From the cell containing the given text, extract its center point as (x, y) coordinate. 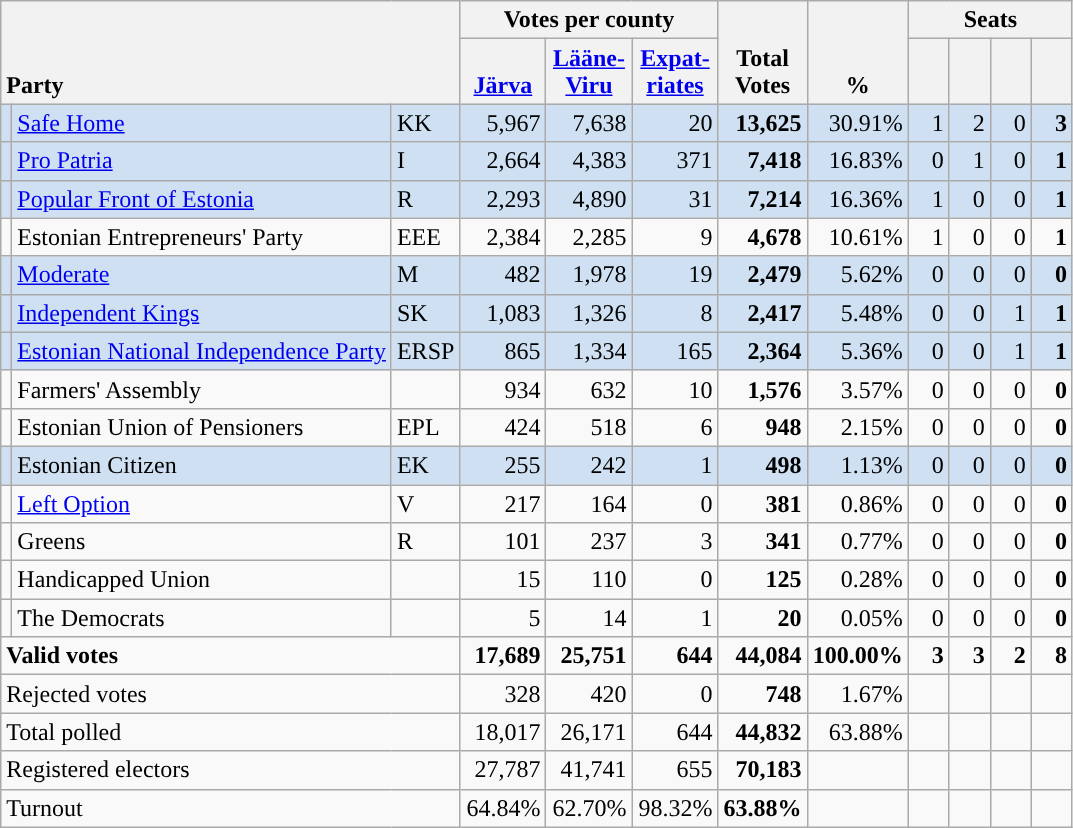
18,017 (503, 732)
Left Option (202, 503)
655 (675, 770)
164 (589, 503)
1,576 (762, 389)
The Democrats (202, 618)
16.83% (858, 161)
Party (230, 52)
7,418 (762, 161)
2,293 (503, 199)
16.36% (858, 199)
5,967 (503, 123)
Popular Front of Estonia (202, 199)
420 (589, 694)
15 (503, 580)
70,183 (762, 770)
632 (589, 389)
217 (503, 503)
Valid votes (230, 656)
Estonian Citizen (202, 465)
2,364 (762, 351)
10.61% (858, 237)
27,787 (503, 770)
41,741 (589, 770)
101 (503, 542)
13,625 (762, 123)
5 (503, 618)
5.62% (858, 275)
Seats (990, 20)
EK (425, 465)
Turnout (230, 808)
Estonian National Independence Party (202, 351)
2,384 (503, 237)
Greens (202, 542)
2.15% (858, 427)
I (425, 161)
4,383 (589, 161)
0.28% (858, 580)
6 (675, 427)
44,084 (762, 656)
31 (675, 199)
% (858, 52)
2,285 (589, 237)
165 (675, 351)
Pro Patria (202, 161)
748 (762, 694)
SK (425, 313)
2,417 (762, 313)
381 (762, 503)
19 (675, 275)
4,890 (589, 199)
125 (762, 580)
3.57% (858, 389)
Independent Kings (202, 313)
Votes per county (589, 20)
242 (589, 465)
934 (503, 389)
1,334 (589, 351)
255 (503, 465)
0.86% (858, 503)
328 (503, 694)
865 (503, 351)
518 (589, 427)
Järva (503, 72)
1.13% (858, 465)
2,664 (503, 161)
Estonian Entrepreneurs' Party (202, 237)
Handicapped Union (202, 580)
1,978 (589, 275)
44,832 (762, 732)
5.36% (858, 351)
EEE (425, 237)
ERSP (425, 351)
Lääne- Viru (589, 72)
10 (675, 389)
110 (589, 580)
Farmers' Assembly (202, 389)
Rejected votes (230, 694)
17,689 (503, 656)
V (425, 503)
498 (762, 465)
Registered electors (230, 770)
14 (589, 618)
M (425, 275)
98.32% (675, 808)
Total Votes (762, 52)
64.84% (503, 808)
30.91% (858, 123)
Moderate (202, 275)
2,479 (762, 275)
100.00% (858, 656)
62.70% (589, 808)
1,326 (589, 313)
7,638 (589, 123)
1,083 (503, 313)
341 (762, 542)
Safe Home (202, 123)
1.67% (858, 694)
7,214 (762, 199)
Total polled (230, 732)
Expat- riates (675, 72)
948 (762, 427)
9 (675, 237)
Estonian Union of Pensioners (202, 427)
371 (675, 161)
237 (589, 542)
26,171 (589, 732)
0.77% (858, 542)
4,678 (762, 237)
424 (503, 427)
0.05% (858, 618)
KK (425, 123)
482 (503, 275)
EPL (425, 427)
5.48% (858, 313)
25,751 (589, 656)
